Output the (x, y) coordinate of the center of the cell containing the given text.  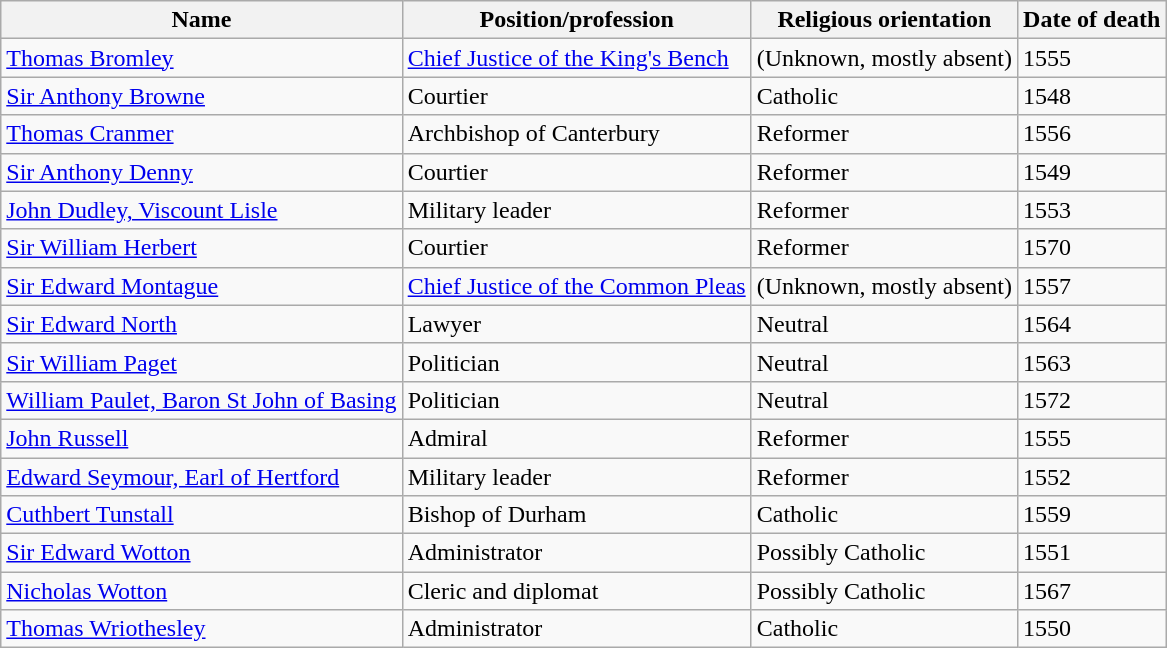
Nicholas Wotton (202, 591)
Religious orientation (884, 20)
1559 (1092, 515)
1557 (1092, 286)
Edward Seymour, Earl of Hertford (202, 477)
Sir Edward Wotton (202, 553)
Thomas Cranmer (202, 134)
Date of death (1092, 20)
Sir William Paget (202, 362)
Chief Justice of the Common Pleas (576, 286)
1550 (1092, 629)
Chief Justice of the King's Bench (576, 58)
Admiral (576, 438)
John Dudley, Viscount Lisle (202, 210)
Sir Anthony Denny (202, 172)
1570 (1092, 248)
Sir William Herbert (202, 248)
Thomas Wriothesley (202, 629)
1552 (1092, 477)
Bishop of Durham (576, 515)
Sir Edward Montague (202, 286)
1564 (1092, 324)
Archbishop of Canterbury (576, 134)
Sir Anthony Browne (202, 96)
1556 (1092, 134)
Sir Edward North (202, 324)
1567 (1092, 591)
1551 (1092, 553)
John Russell (202, 438)
Position/profession (576, 20)
Cleric and diplomat (576, 591)
William Paulet, Baron St John of Basing (202, 400)
1549 (1092, 172)
1563 (1092, 362)
Lawyer (576, 324)
1553 (1092, 210)
1572 (1092, 400)
1548 (1092, 96)
Name (202, 20)
Thomas Bromley (202, 58)
Cuthbert Tunstall (202, 515)
